Search for the cell housing the specified text and yield its (x, y) center coordinate. 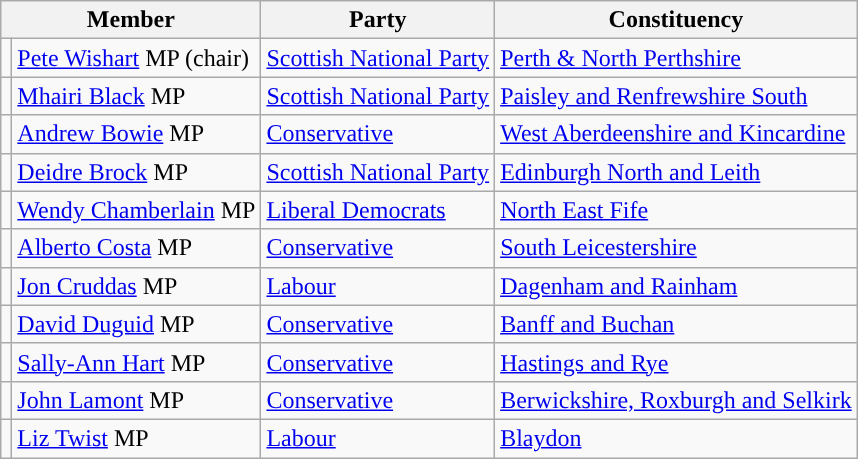
Wendy Chamberlain MP (136, 210)
Constituency (676, 20)
Perth & North Perthshire (676, 58)
Mhairi Black MP (136, 96)
Alberto Costa MP (136, 248)
North East Fife (676, 210)
Andrew Bowie MP (136, 134)
Blaydon (676, 438)
Jon Cruddas MP (136, 286)
David Duguid MP (136, 324)
Party (378, 20)
Hastings and Rye (676, 362)
Berwickshire, Roxburgh and Selkirk (676, 400)
South Leicestershire (676, 248)
Banff and Buchan (676, 324)
Deidre Brock MP (136, 172)
Pete Wishart MP (chair) (136, 58)
Dagenham and Rainham (676, 286)
Member (131, 20)
Liz Twist MP (136, 438)
Paisley and Renfrewshire South (676, 96)
West Aberdeenshire and Kincardine (676, 134)
Edinburgh North and Leith (676, 172)
Liberal Democrats (378, 210)
Sally-Ann Hart MP (136, 362)
John Lamont MP (136, 400)
